Identify which cell holds the provided text, then report its (X, Y) central coordinate. 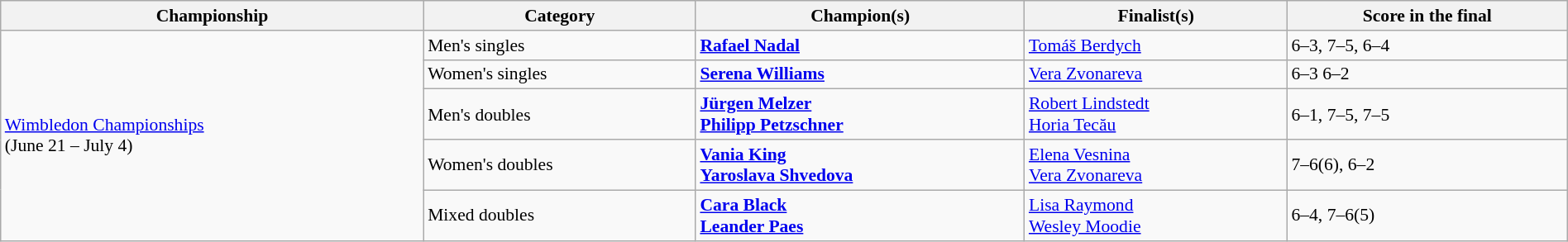
Category (559, 16)
Serena Williams (860, 74)
Jürgen Melzer Philipp Petzschner (860, 114)
Vania King Yaroslava Shvedova (860, 165)
Rafael Nadal (860, 45)
Cara Black Leander Paes (860, 215)
6–3, 7–5, 6–4 (1427, 45)
Elena Vesnina Vera Zvonareva (1156, 165)
Men's doubles (559, 114)
Vera Zvonareva (1156, 74)
Lisa Raymond Wesley Moodie (1156, 215)
Champion(s) (860, 16)
7–6(6), 6–2 (1427, 165)
Mixed doubles (559, 215)
Wimbledon Championships(June 21 – July 4) (212, 135)
Women's singles (559, 74)
Women's doubles (559, 165)
Championship (212, 16)
6–1, 7–5, 7–5 (1427, 114)
Score in the final (1427, 16)
Finalist(s) (1156, 16)
Robert Lindstedt Horia Tecău (1156, 114)
6–3 6–2 (1427, 74)
6–4, 7–6(5) (1427, 215)
Tomáš Berdych (1156, 45)
Men's singles (559, 45)
